Provide the (x, y) coordinate of the cell's center where the given text is located.  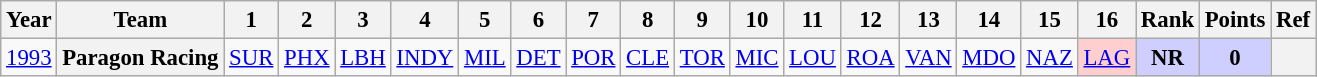
LOU (812, 58)
9 (702, 20)
15 (1050, 20)
16 (1106, 20)
Team (140, 20)
11 (812, 20)
4 (425, 20)
Year (29, 20)
SUR (252, 58)
MIC (757, 58)
LBH (363, 58)
NAZ (1050, 58)
MDO (989, 58)
Paragon Racing (140, 58)
2 (307, 20)
LAG (1106, 58)
DET (538, 58)
INDY (425, 58)
TOR (702, 58)
5 (485, 20)
Points (1234, 20)
6 (538, 20)
Rank (1168, 20)
ROA (870, 58)
7 (594, 20)
MIL (485, 58)
POR (594, 58)
8 (648, 20)
PHX (307, 58)
1 (252, 20)
13 (928, 20)
1993 (29, 58)
VAN (928, 58)
10 (757, 20)
12 (870, 20)
NR (1168, 58)
3 (363, 20)
Ref (1294, 20)
CLE (648, 58)
0 (1234, 58)
14 (989, 20)
